From the cell containing the given text, extract its center point as (X, Y) coordinate. 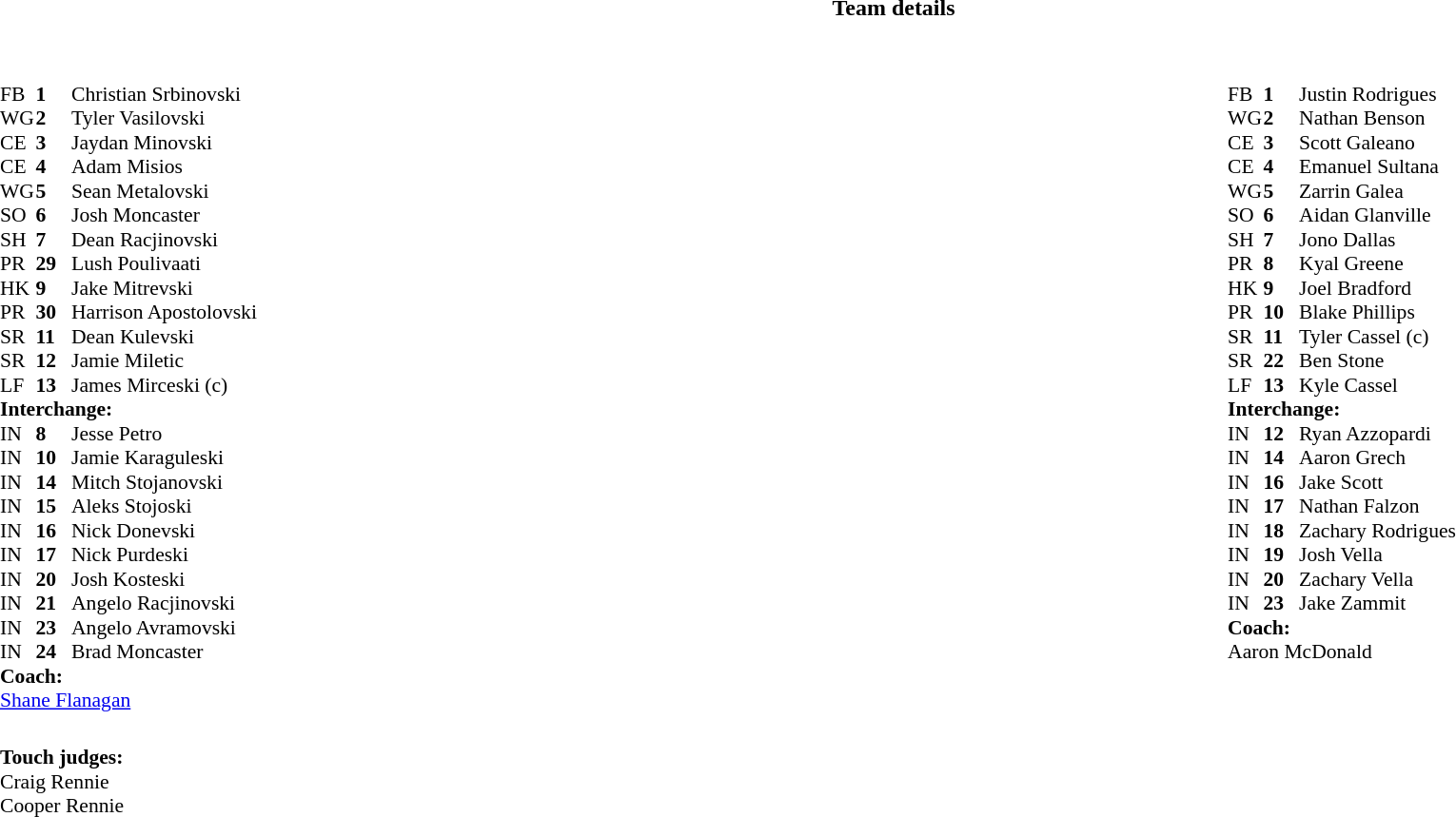
Aaron Grech (1378, 457)
Josh Moncaster (164, 216)
Justin Rodrigues (1378, 94)
Blake Phillips (1378, 313)
Josh Kosteski (164, 579)
Nick Donevski (164, 531)
Jamie Miletic (164, 360)
Josh Vella (1378, 554)
Dean Kulevski (164, 337)
19 (1282, 554)
Jono Dallas (1378, 240)
Dean Racjinovski (164, 240)
Jamie Karaguleski (164, 457)
30 (54, 313)
Jaydan Minovski (164, 143)
22 (1282, 360)
24 (54, 652)
Joel Bradford (1378, 288)
Ben Stone (1378, 360)
Aaron McDonald (1342, 652)
James Mirceski (c) (164, 385)
Aleks Stojoski (164, 507)
Jake Scott (1378, 482)
Jake Mitrevski (164, 288)
Nathan Benson (1378, 119)
Zachary Vella (1378, 579)
Zachary Rodrigues (1378, 531)
Tyler Cassel (c) (1378, 337)
Sean Metalovski (164, 191)
Emanuel Sultana (1378, 166)
Kyle Cassel (1378, 385)
Harrison Apostolovski (164, 313)
18 (1282, 531)
15 (54, 507)
Zarrin Galea (1378, 191)
Kyal Greene (1378, 263)
Aidan Glanville (1378, 216)
Angelo Avramovski (164, 628)
21 (54, 604)
Lush Poulivaati (164, 263)
Jake Zammit (1378, 604)
Shane Flanagan (128, 701)
Tyler Vasilovski (164, 119)
Mitch Stojanovski (164, 482)
Ryan Azzopardi (1378, 434)
Scott Galeano (1378, 143)
Nick Purdeski (164, 554)
Christian Srbinovski (164, 94)
Jesse Petro (164, 434)
29 (54, 263)
Adam Misios (164, 166)
Nathan Falzon (1378, 507)
Angelo Racjinovski (164, 604)
Brad Moncaster (164, 652)
